Identify which cell holds the provided text, then report its (x, y) central coordinate. 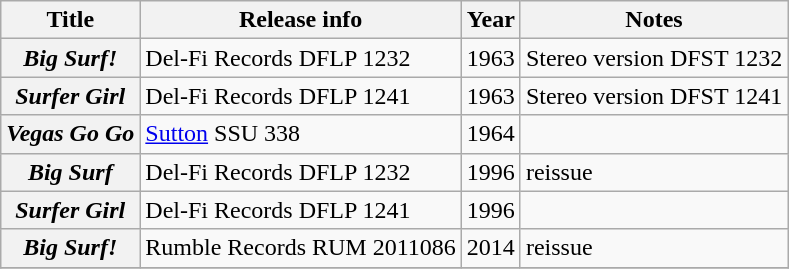
Sutton SSU 338 (300, 134)
Release info (300, 20)
Year (490, 20)
Big Surf (70, 172)
Notes (654, 20)
Vegas Go Go (70, 134)
Stereo version DFST 1232 (654, 58)
1964 (490, 134)
Stereo version DFST 1241 (654, 96)
Rumble Records RUM 2011086 (300, 248)
Title (70, 20)
2014 (490, 248)
